Return (X, Y) of the center of cell containing provided text 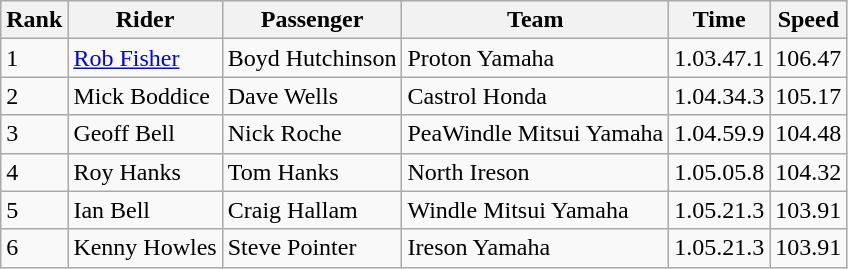
Rider (145, 20)
Castrol Honda (536, 96)
Speed (808, 20)
104.48 (808, 134)
2 (34, 96)
1.04.59.9 (720, 134)
5 (34, 210)
Windle Mitsui Yamaha (536, 210)
Team (536, 20)
1.05.05.8 (720, 172)
North Ireson (536, 172)
104.32 (808, 172)
Craig Hallam (312, 210)
1.03.47.1 (720, 58)
105.17 (808, 96)
4 (34, 172)
106.47 (808, 58)
1.04.34.3 (720, 96)
Tom Hanks (312, 172)
Mick Boddice (145, 96)
Kenny Howles (145, 248)
3 (34, 134)
6 (34, 248)
Roy Hanks (145, 172)
Passenger (312, 20)
1 (34, 58)
Rank (34, 20)
Proton Yamaha (536, 58)
Time (720, 20)
Boyd Hutchinson (312, 58)
Ireson Yamaha (536, 248)
PeaWindle Mitsui Yamaha (536, 134)
Dave Wells (312, 96)
Rob Fisher (145, 58)
Geoff Bell (145, 134)
Steve Pointer (312, 248)
Nick Roche (312, 134)
Ian Bell (145, 210)
